Identify which cell holds the provided text, then report its (x, y) central coordinate. 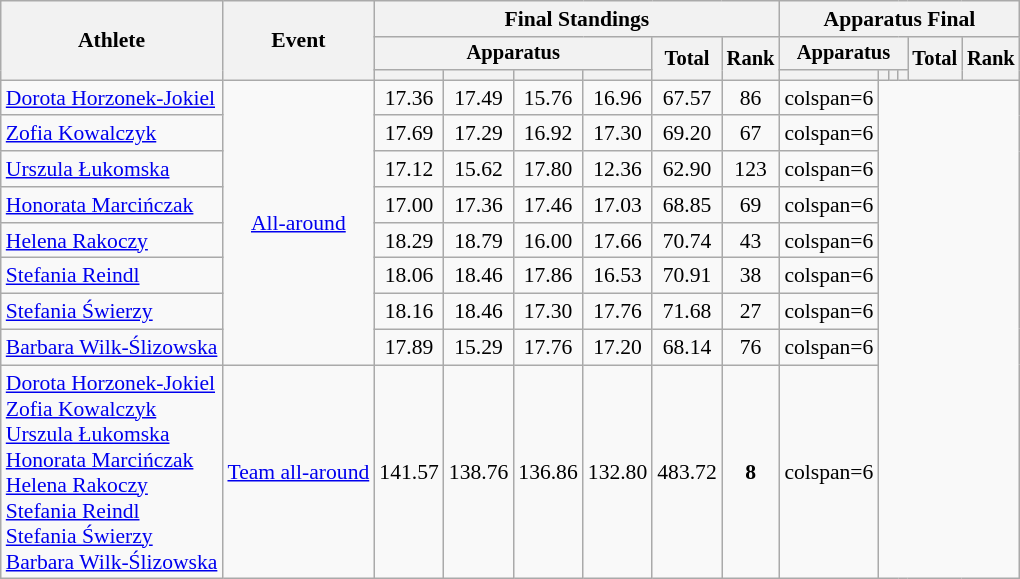
68.85 (686, 205)
18.16 (408, 312)
Final Standings (576, 19)
15.76 (548, 98)
17.00 (408, 205)
Zofia Kowalczyk (112, 134)
Dorota Horzonek-JokielZofia KowalczykUrszula ŁukomskaHonorata MarcińczakHelena RakoczyStefania ReindlStefania ŚwierzyBarbara Wilk-Ślizowska (112, 472)
43 (751, 241)
Stefania Świerzy (112, 312)
71.68 (686, 312)
86 (751, 98)
17.89 (408, 348)
67.57 (686, 98)
38 (751, 276)
Barbara Wilk-Ślizowska (112, 348)
17.86 (548, 276)
All-around (298, 222)
17.49 (478, 98)
67 (751, 134)
Honorata Marcińczak (112, 205)
18.29 (408, 241)
483.72 (686, 472)
17.12 (408, 169)
Team all-around (298, 472)
27 (751, 312)
70.74 (686, 241)
Stefania Reindl (112, 276)
18.79 (478, 241)
Dorota Horzonek-Jokiel (112, 98)
123 (751, 169)
Apparatus Final (899, 19)
Helena Rakoczy (112, 241)
Urszula Łukomska (112, 169)
16.00 (548, 241)
132.80 (618, 472)
70.91 (686, 276)
17.46 (548, 205)
141.57 (408, 472)
68.14 (686, 348)
16.53 (618, 276)
136.86 (548, 472)
17.29 (478, 134)
16.92 (548, 134)
17.69 (408, 134)
69.20 (686, 134)
Athlete (112, 40)
15.62 (478, 169)
12.36 (618, 169)
17.80 (548, 169)
16.96 (618, 98)
17.03 (618, 205)
15.29 (478, 348)
17.20 (618, 348)
69 (751, 205)
8 (751, 472)
138.76 (478, 472)
76 (751, 348)
Event (298, 40)
17.66 (618, 241)
18.06 (408, 276)
62.90 (686, 169)
